From the cell containing the given text, extract its center point as [X, Y] coordinate. 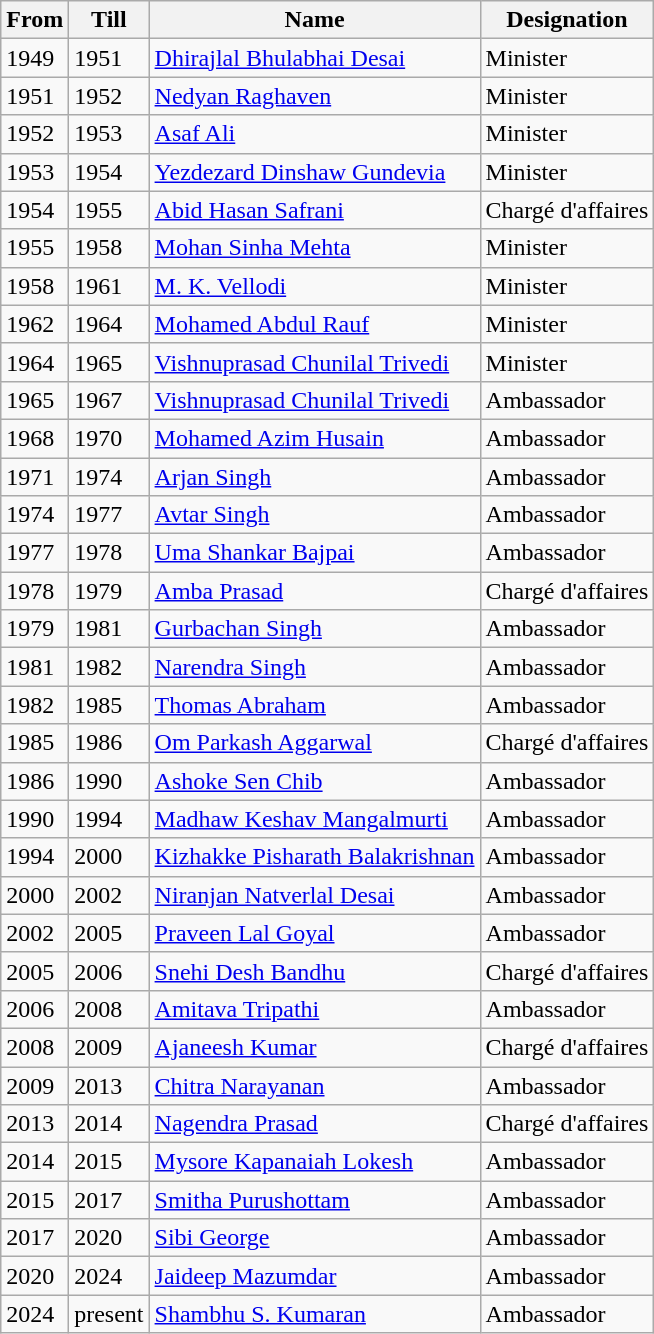
Designation [567, 20]
Nagendra Prasad [314, 1124]
present [109, 1314]
Name [314, 20]
Chitra Narayanan [314, 1085]
Gurbachan Singh [314, 629]
Nedyan Raghaven [314, 96]
Mysore Kapanaiah Lokesh [314, 1162]
From [35, 20]
Snehi Desh Bandhu [314, 971]
Smitha Purushottam [314, 1200]
Niranjan Natverlal Desai [314, 895]
Asaf Ali [314, 134]
Mohamed Abdul Rauf [314, 324]
Sibi George [314, 1238]
Uma Shankar Bajpai [314, 553]
1961 [109, 286]
Ajaneesh Kumar [314, 1047]
1970 [109, 438]
Kizhakke Pisharath Balakrishnan [314, 857]
1968 [35, 438]
Om Parkash Aggarwal [314, 743]
Amba Prasad [314, 591]
M. K. Vellodi [314, 286]
Dhirajlal Bhulabhai Desai [314, 58]
Abid Hasan Safrani [314, 210]
Mohan Sinha Mehta [314, 248]
Thomas Abraham [314, 705]
Praveen Lal Goyal [314, 933]
Amitava Tripathi [314, 1009]
1962 [35, 324]
Jaideep Mazumdar [314, 1276]
Yezdezard Dinshaw Gundevia [314, 172]
Shambhu S. Kumaran [314, 1314]
1967 [109, 400]
Arjan Singh [314, 477]
Avtar Singh [314, 515]
Till [109, 20]
Mohamed Azim Husain [314, 438]
Narendra Singh [314, 667]
Ashoke Sen Chib [314, 781]
1949 [35, 58]
1971 [35, 477]
Madhaw Keshav Mangalmurti [314, 819]
